Determine the (X, Y) coordinate at the center of the cell enclosing the given text.  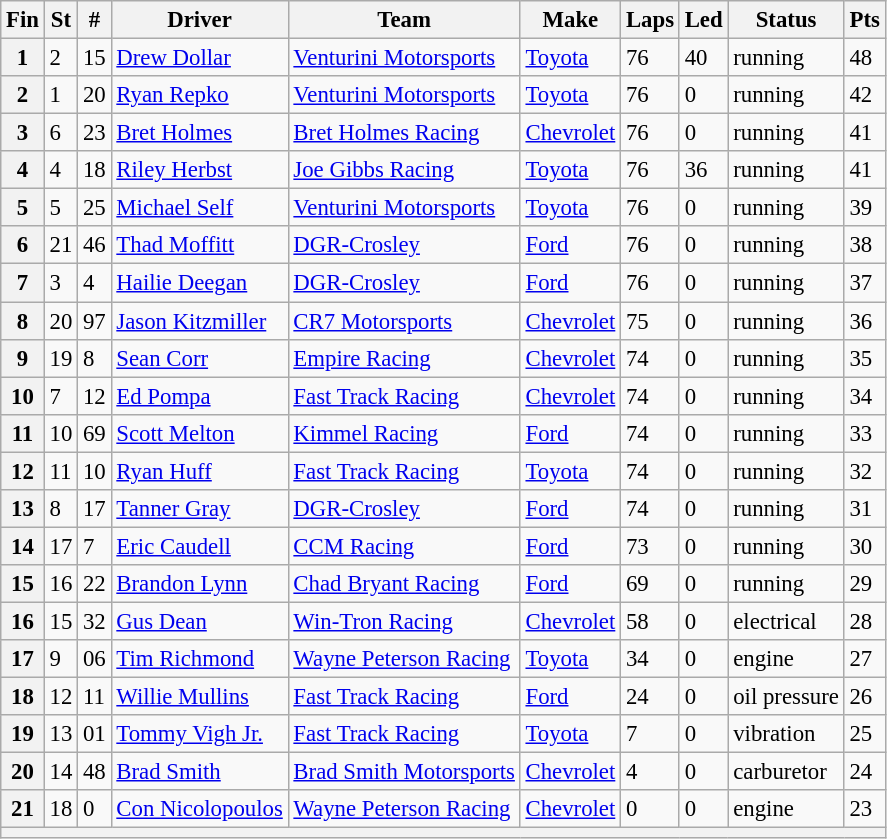
37 (864, 283)
Scott Melton (200, 433)
Riley Herbst (200, 170)
26 (864, 697)
Fin (23, 20)
Drew Dollar (200, 58)
Jason Kitzmiller (200, 321)
Gus Dean (200, 621)
35 (864, 358)
Ed Pompa (200, 396)
73 (650, 546)
Eric Caudell (200, 546)
oil pressure (786, 697)
CCM Racing (404, 546)
Kimmel Racing (404, 433)
Team (404, 20)
30 (864, 546)
33 (864, 433)
Tim Richmond (200, 659)
electrical (786, 621)
Joe Gibbs Racing (404, 170)
Ryan Repko (200, 95)
Tommy Vigh Jr. (200, 734)
Laps (650, 20)
39 (864, 208)
97 (94, 321)
46 (94, 245)
Bret Holmes (200, 133)
27 (864, 659)
Brandon Lynn (200, 584)
Win-Tron Racing (404, 621)
38 (864, 245)
St (60, 20)
Bret Holmes Racing (404, 133)
22 (94, 584)
58 (650, 621)
Brad Smith (200, 772)
Brad Smith Motorsports (404, 772)
CR7 Motorsports (404, 321)
Tanner Gray (200, 509)
vibration (786, 734)
Ryan Huff (200, 471)
Pts (864, 20)
Status (786, 20)
42 (864, 95)
Empire Racing (404, 358)
31 (864, 509)
29 (864, 584)
Driver (200, 20)
06 (94, 659)
Willie Mullins (200, 697)
Led (704, 20)
carburetor (786, 772)
Sean Corr (200, 358)
01 (94, 734)
75 (650, 321)
Michael Self (200, 208)
Make (570, 20)
Hailie Deegan (200, 283)
28 (864, 621)
Con Nicolopoulos (200, 809)
Thad Moffitt (200, 245)
# (94, 20)
40 (704, 58)
Chad Bryant Racing (404, 584)
